Scan for the cell matching the given text and deliver its [X, Y] coordinate at center. 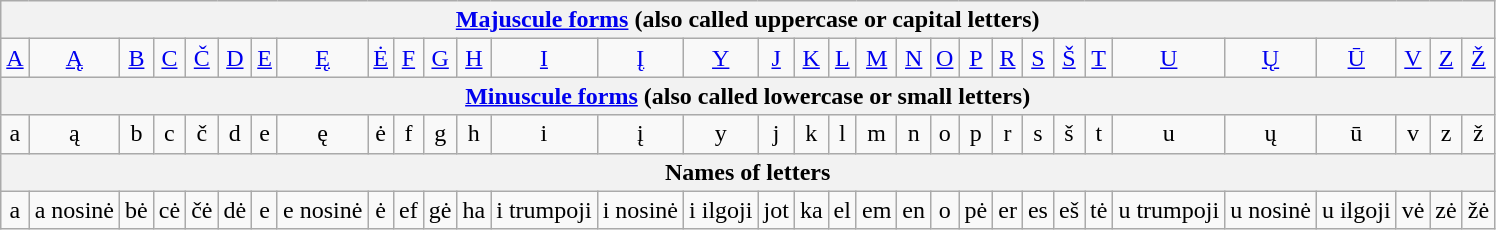
Č [202, 58]
ž [1478, 134]
O [945, 58]
K [811, 58]
el [842, 210]
U [1169, 58]
zė [1446, 210]
v [1413, 134]
u trumpoji [1169, 210]
Į [640, 58]
z [1446, 134]
š [1068, 134]
žė [1478, 210]
tė [1099, 210]
t [1099, 134]
Š [1068, 58]
d [235, 134]
vė [1413, 210]
Majuscule forms (also called uppercase or capital letters) [748, 20]
ą [74, 134]
č [202, 134]
u nosinė [1271, 210]
N [914, 58]
s [1038, 134]
P [976, 58]
cė [169, 210]
pė [976, 210]
T [1099, 58]
es [1038, 210]
i nosinė [640, 210]
jot [776, 210]
ų [1271, 134]
J [776, 58]
Minuscule forms (also called lowercase or small letters) [748, 96]
c [169, 134]
L [842, 58]
Z [1446, 58]
m [876, 134]
C [169, 58]
e nosinė [322, 210]
k [811, 134]
Ž [1478, 58]
D [235, 58]
ha [474, 210]
ū [1356, 134]
Ų [1271, 58]
I [544, 58]
em [876, 210]
i trumpoji [544, 210]
S [1038, 58]
er [1008, 210]
a nosinė [74, 210]
r [1008, 134]
G [440, 58]
Y [721, 58]
y [721, 134]
R [1008, 58]
dė [235, 210]
bė [137, 210]
i ilgoji [721, 210]
Names of letters [748, 172]
h [474, 134]
Ą [74, 58]
gė [440, 210]
ef [409, 210]
M [876, 58]
i [544, 134]
F [409, 58]
eš [1068, 210]
Ū [1356, 58]
j [776, 134]
u ilgoji [1356, 210]
Ė [381, 58]
f [409, 134]
Ę [322, 58]
į [640, 134]
A [15, 58]
n [914, 134]
b [137, 134]
E [265, 58]
p [976, 134]
B [137, 58]
ka [811, 210]
en [914, 210]
u [1169, 134]
ę [322, 134]
V [1413, 58]
g [440, 134]
l [842, 134]
H [474, 58]
čė [202, 210]
